Capture the cell that displays the provided text and extract its [X, Y] central coordinate. 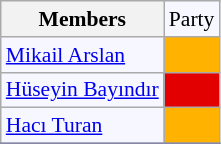
Party [192, 19]
Mikail Arslan [82, 55]
Hüseyin Bayındır [82, 90]
Hacı Turan [82, 126]
Members [82, 19]
